Output the (X, Y) coordinate of the center of the cell containing the given text.  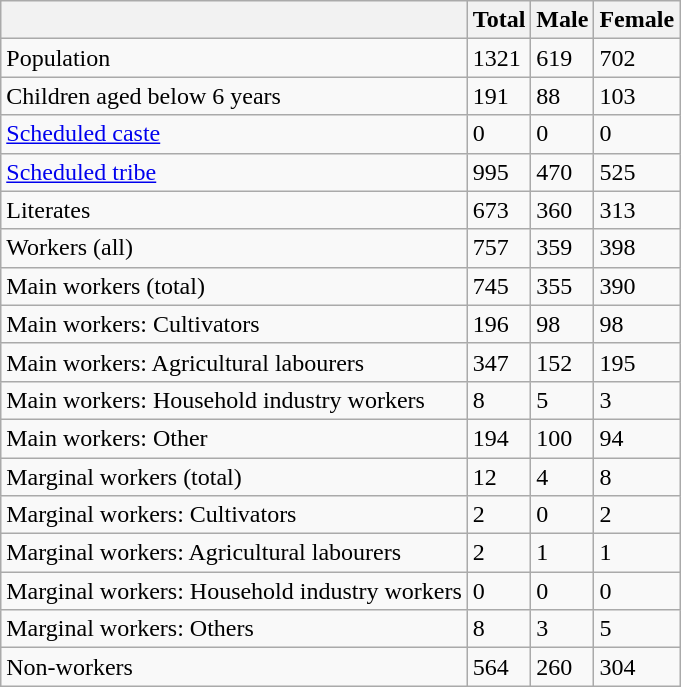
88 (562, 96)
359 (562, 248)
390 (637, 286)
Literates (234, 210)
260 (562, 667)
Workers (all) (234, 248)
702 (637, 58)
673 (499, 210)
745 (499, 286)
313 (637, 210)
470 (562, 172)
347 (499, 362)
Marginal workers: Agricultural labourers (234, 553)
995 (499, 172)
Total (499, 20)
Population (234, 58)
Marginal workers: Others (234, 629)
Male (562, 20)
4 (562, 477)
103 (637, 96)
525 (637, 172)
564 (499, 667)
757 (499, 248)
152 (562, 362)
Non-workers (234, 667)
191 (499, 96)
Scheduled tribe (234, 172)
Marginal workers: Cultivators (234, 515)
Female (637, 20)
195 (637, 362)
Main workers (total) (234, 286)
Scheduled caste (234, 134)
304 (637, 667)
1321 (499, 58)
355 (562, 286)
Children aged below 6 years (234, 96)
Main workers: Agricultural labourers (234, 362)
360 (562, 210)
94 (637, 438)
619 (562, 58)
398 (637, 248)
196 (499, 324)
Marginal workers: Household industry workers (234, 591)
12 (499, 477)
Main workers: Household industry workers (234, 400)
Marginal workers (total) (234, 477)
Main workers: Cultivators (234, 324)
194 (499, 438)
Main workers: Other (234, 438)
100 (562, 438)
